From the cell containing the given text, extract its center point as (X, Y) coordinate. 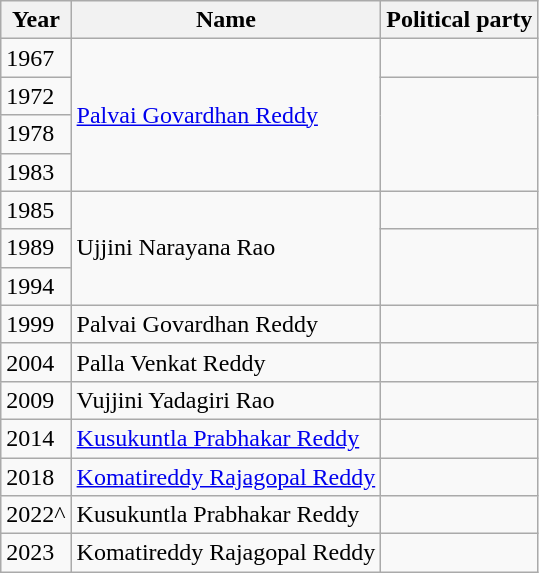
2018 (36, 477)
2009 (36, 400)
1985 (36, 210)
2023 (36, 553)
Palla Venkat Reddy (226, 362)
2014 (36, 438)
2004 (36, 362)
Political party (460, 20)
Ujjini Narayana Rao (226, 248)
Year (36, 20)
2022^ (36, 515)
1967 (36, 58)
Vujjini Yadagiri Rao (226, 400)
Name (226, 20)
1989 (36, 248)
1978 (36, 134)
1994 (36, 286)
1983 (36, 172)
1999 (36, 324)
1972 (36, 96)
